Pinpoint the cell where the given text exists, returning its (X, Y) midpoint coordinate. 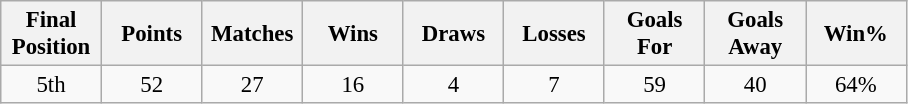
52 (152, 85)
4 (454, 85)
Goals Away (756, 34)
Win% (856, 34)
Matches (252, 34)
Wins (354, 34)
40 (756, 85)
Draws (454, 34)
16 (354, 85)
Losses (554, 34)
5th (52, 85)
27 (252, 85)
64% (856, 85)
7 (554, 85)
59 (654, 85)
Final Position (52, 34)
Goals For (654, 34)
Points (152, 34)
